Pinpoint the cell where the given text exists, returning its [X, Y] midpoint coordinate. 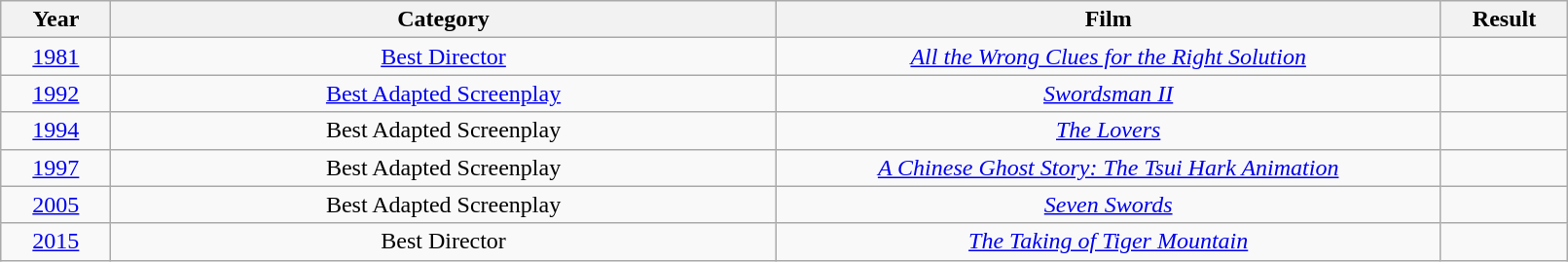
1981 [56, 56]
All the Wrong Clues for the Right Solution [1108, 56]
The Taking of Tiger Mountain [1108, 242]
1994 [56, 131]
Film [1108, 19]
2015 [56, 242]
Year [56, 19]
A Chinese Ghost Story: The Tsui Hark Animation [1108, 168]
Category [444, 19]
1997 [56, 168]
1992 [56, 94]
2005 [56, 205]
The Lovers [1108, 131]
Seven Swords [1108, 205]
Result [1505, 19]
Swordsman II [1108, 94]
